Provide the (x, y) coordinate of the cell's center where the given text is located.  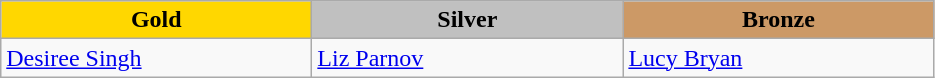
Silver (468, 20)
Gold (156, 20)
Liz Parnov (468, 58)
Lucy Bryan (778, 58)
Bronze (778, 20)
Desiree Singh (156, 58)
